Return [x, y] of the center of cell containing provided text 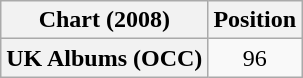
UK Albums (OCC) [104, 58]
96 [255, 58]
Chart (2008) [104, 20]
Position [255, 20]
